Find where the given text appears and provide that cell's center as (x, y) coordinate. 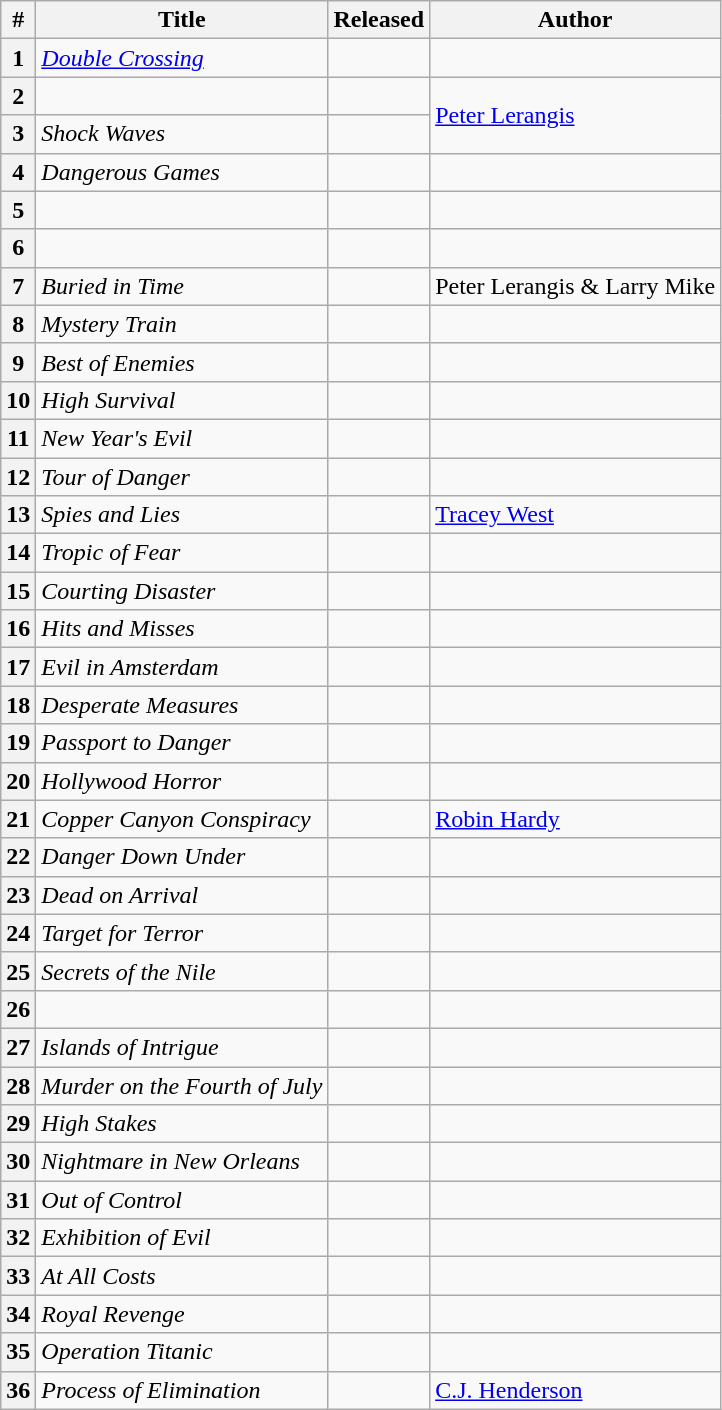
15 (18, 591)
At All Costs (182, 1276)
High Survival (182, 400)
14 (18, 553)
Copper Canyon Conspiracy (182, 819)
Mystery Train (182, 324)
13 (18, 515)
Hollywood Horror (182, 781)
# (18, 20)
Islands of Intrigue (182, 1047)
Title (182, 20)
Evil in Amsterdam (182, 667)
30 (18, 1162)
Dangerous Games (182, 172)
Passport to Danger (182, 743)
Peter Lerangis (576, 115)
25 (18, 971)
24 (18, 933)
Operation Titanic (182, 1352)
Courting Disaster (182, 591)
Peter Lerangis & Larry Mike (576, 286)
8 (18, 324)
2 (18, 96)
High Stakes (182, 1124)
26 (18, 1009)
10 (18, 400)
36 (18, 1390)
Process of Elimination (182, 1390)
33 (18, 1276)
Author (576, 20)
Buried in Time (182, 286)
Double Crossing (182, 58)
11 (18, 438)
28 (18, 1085)
21 (18, 819)
C.J. Henderson (576, 1390)
Hits and Misses (182, 629)
4 (18, 172)
18 (18, 705)
17 (18, 667)
6 (18, 248)
9 (18, 362)
32 (18, 1238)
Exhibition of Evil (182, 1238)
29 (18, 1124)
5 (18, 210)
16 (18, 629)
Dead on Arrival (182, 895)
Out of Control (182, 1200)
Tour of Danger (182, 477)
Spies and Lies (182, 515)
Secrets of the Nile (182, 971)
12 (18, 477)
3 (18, 134)
Tropic of Fear (182, 553)
Danger Down Under (182, 857)
20 (18, 781)
Best of Enemies (182, 362)
19 (18, 743)
7 (18, 286)
Murder on the Fourth of July (182, 1085)
Nightmare in New Orleans (182, 1162)
Target for Terror (182, 933)
23 (18, 895)
Released (379, 20)
Robin Hardy (576, 819)
27 (18, 1047)
Shock Waves (182, 134)
22 (18, 857)
Tracey West (576, 515)
New Year's Evil (182, 438)
35 (18, 1352)
1 (18, 58)
Desperate Measures (182, 705)
Royal Revenge (182, 1314)
31 (18, 1200)
34 (18, 1314)
